Identify which cell holds the provided text, then report its [X, Y] central coordinate. 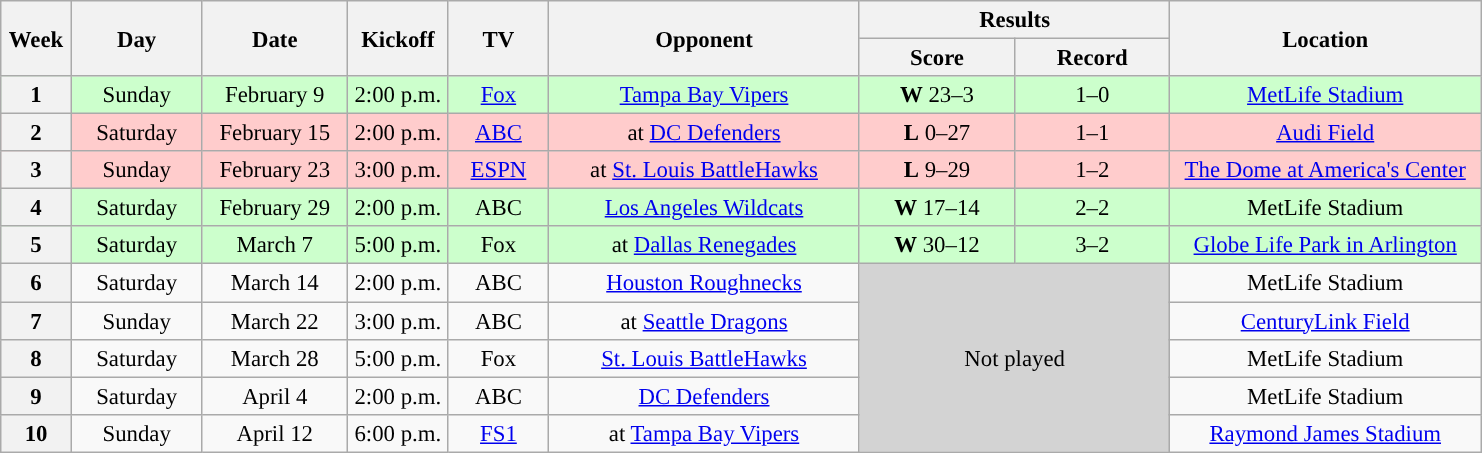
CenturyLink Field [1326, 321]
Opponent [704, 38]
February 23 [275, 170]
March 7 [275, 245]
1–2 [1092, 170]
8 [36, 358]
DC Defenders [704, 396]
1–0 [1092, 95]
April 4 [275, 396]
3 [36, 170]
March 14 [275, 283]
February 9 [275, 95]
1 [36, 95]
St. Louis BattleHawks [704, 358]
9 [36, 396]
7 [36, 321]
The Dome at America's Center [1326, 170]
Week [36, 38]
Location [1326, 38]
February 15 [275, 133]
Record [1092, 58]
10 [36, 433]
2 [36, 133]
Globe Life Park in Arlington [1326, 245]
6:00 p.m. [398, 433]
1–1 [1092, 133]
L 9–29 [936, 170]
at Dallas Renegades [704, 245]
W 17–14 [936, 208]
March 22 [275, 321]
Date [275, 38]
FS1 [498, 433]
Not played [1014, 358]
March 28 [275, 358]
5 [36, 245]
Houston Roughnecks [704, 283]
Results [1014, 20]
Score [936, 58]
Los Angeles Wildcats [704, 208]
L 0–27 [936, 133]
April 12 [275, 433]
at Seattle Dragons [704, 321]
Audi Field [1326, 133]
6 [36, 283]
Day [136, 38]
ESPN [498, 170]
at Tampa Bay Vipers [704, 433]
W 23–3 [936, 95]
3–2 [1092, 245]
February 29 [275, 208]
Kickoff [398, 38]
W 30–12 [936, 245]
at St. Louis BattleHawks [704, 170]
Tampa Bay Vipers [704, 95]
4 [36, 208]
at DC Defenders [704, 133]
Raymond James Stadium [1326, 433]
TV [498, 38]
2–2 [1092, 208]
